Determine the (x, y) coordinate at the center of the cell enclosing the given text.  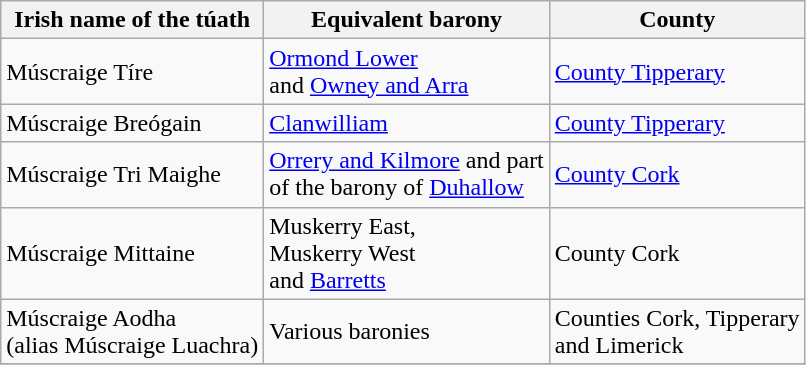
Orrery and Kilmore and partof the barony of Duhallow (407, 174)
Múscraige Mittaine (132, 253)
Clanwilliam (407, 123)
Múscraige Tri Maighe (132, 174)
Ormond Lower and Owney and Arra (407, 72)
Various baronies (407, 332)
Counties Cork, Tipperary and Limerick (677, 332)
Múscraige Tíre (132, 72)
County (677, 20)
Múscraige Aodha (alias Múscraige Luachra) (132, 332)
Múscraige Breógain (132, 123)
Equivalent barony (407, 20)
Muskerry East, Muskerry West and Barretts (407, 253)
Irish name of the túath (132, 20)
